Output the (x, y) coordinate of the center of the cell containing the given text.  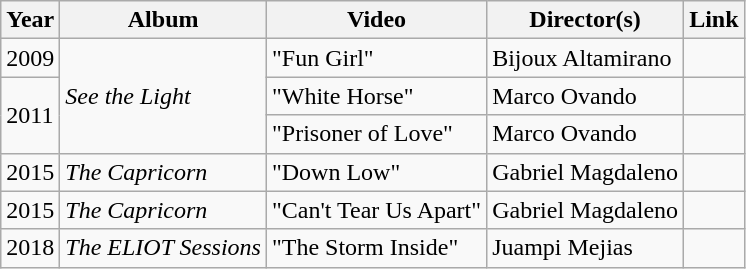
See the Light (164, 96)
Link (714, 20)
"Prisoner of Love" (376, 134)
2009 (30, 58)
Album (164, 20)
Year (30, 20)
"Can't Tear Us Apart" (376, 210)
"Fun Girl" (376, 58)
2011 (30, 115)
2018 (30, 248)
Bijoux Altamirano (586, 58)
The ELIOT Sessions (164, 248)
"The Storm Inside" (376, 248)
Juampi Mejias (586, 248)
Video (376, 20)
"White Horse" (376, 96)
Director(s) (586, 20)
"Down Low" (376, 172)
